Search for the cell housing the specified text and yield its [x, y] center coordinate. 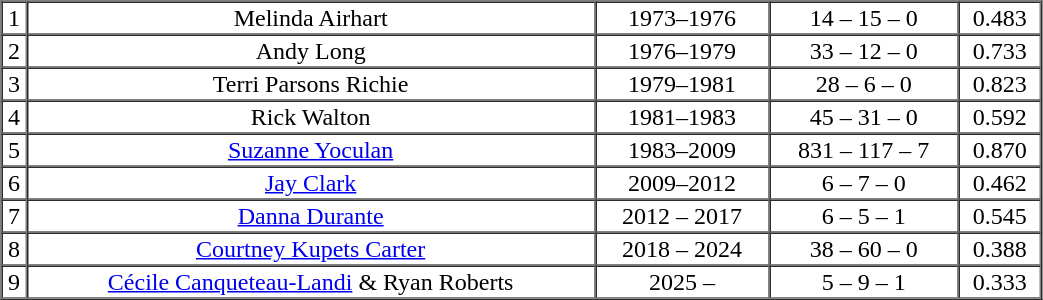
28 – 6 – 0 [864, 84]
38 – 60 – 0 [864, 248]
831 – 117 – 7 [864, 150]
6 – 7 – 0 [864, 182]
0.870 [1000, 150]
0.733 [1000, 50]
Danna Durante [310, 216]
6 [14, 182]
1973–1976 [682, 18]
0.823 [1000, 84]
Jay Clark [310, 182]
0.483 [1000, 18]
1 [14, 18]
Melinda Airhart [310, 18]
8 [14, 248]
2 [14, 50]
3 [14, 84]
1976–1979 [682, 50]
Andy Long [310, 50]
0.388 [1000, 248]
33 – 12 – 0 [864, 50]
Courtney Kupets Carter [310, 248]
5 [14, 150]
2025 – [682, 282]
Suzanne Yoculan [310, 150]
45 – 31 – 0 [864, 116]
5 – 9 – 1 [864, 282]
0.333 [1000, 282]
Rick Walton [310, 116]
2012 – 2017 [682, 216]
Cécile Canqueteau-Landi & Ryan Roberts [310, 282]
7 [14, 216]
9 [14, 282]
Terri Parsons Richie [310, 84]
6 – 5 – 1 [864, 216]
2018 – 2024 [682, 248]
14 – 15 – 0 [864, 18]
0.545 [1000, 216]
0.592 [1000, 116]
1983–2009 [682, 150]
2009–2012 [682, 182]
4 [14, 116]
1981–1983 [682, 116]
0.462 [1000, 182]
1979–1981 [682, 84]
